Output the [x, y] coordinate of the center of the cell containing the given text.  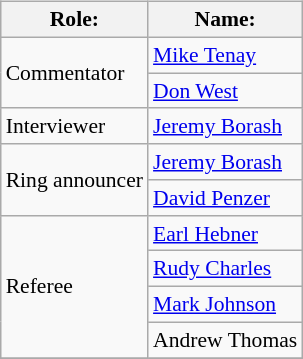
David Penzer [225, 198]
Earl Hebner [225, 233]
Mike Tenay [225, 55]
Andrew Thomas [225, 340]
Ring announcer [74, 180]
Mark Johnson [225, 305]
Name: [225, 20]
Don West [225, 91]
Referee [74, 286]
Commentator [74, 72]
Rudy Charles [225, 269]
Interviewer [74, 126]
Role: [74, 20]
